Return (x, y) of the center of cell containing provided text 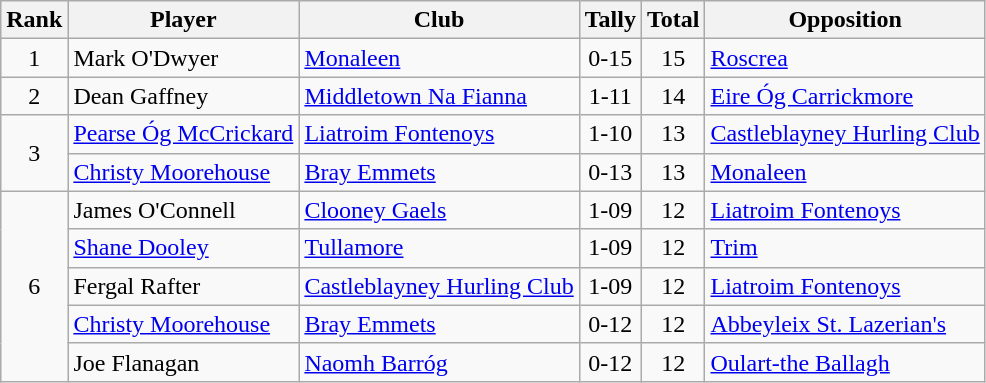
Oulart-the Ballagh (845, 362)
Roscrea (845, 58)
Club (439, 20)
1-11 (610, 96)
Fergal Rafter (184, 286)
3 (34, 153)
15 (673, 58)
Mark O'Dwyer (184, 58)
Opposition (845, 20)
Tullamore (439, 248)
Naomh Barróg (439, 362)
1-10 (610, 134)
1 (34, 58)
Eire Óg Carrickmore (845, 96)
Total (673, 20)
Abbeyleix St. Lazerian's (845, 324)
Pearse Óg McCrickard (184, 134)
Rank (34, 20)
0-13 (610, 172)
Shane Dooley (184, 248)
Player (184, 20)
0-15 (610, 58)
6 (34, 286)
2 (34, 96)
14 (673, 96)
Clooney Gaels (439, 210)
Dean Gaffney (184, 96)
Middletown Na Fianna (439, 96)
Trim (845, 248)
Tally (610, 20)
Joe Flanagan (184, 362)
James O'Connell (184, 210)
